Capture the cell that displays the provided text and extract its [X, Y] central coordinate. 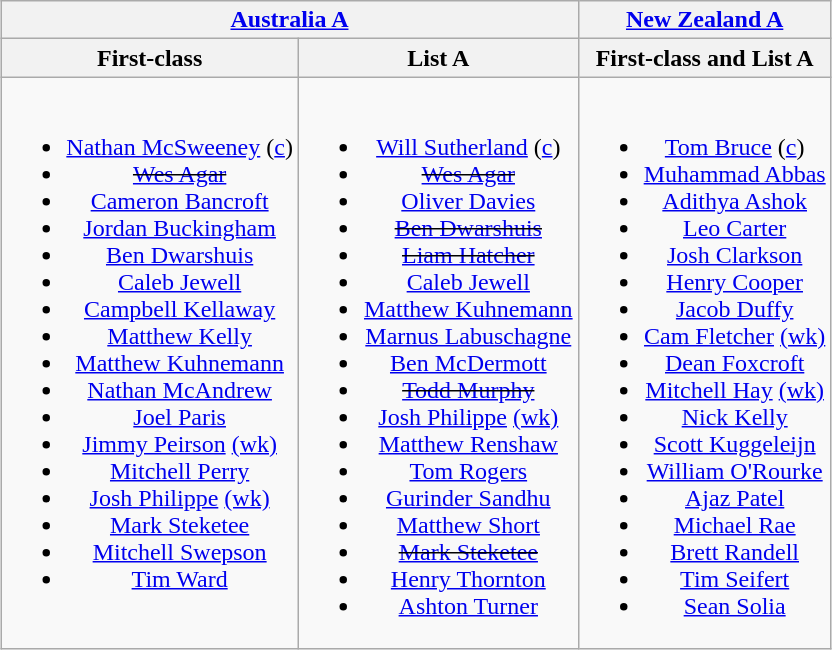
New Zealand A [704, 20]
List A [438, 58]
First-class [150, 58]
First-class and List A [704, 58]
Australia A [290, 20]
